Locate the cell with the specified text and output its [x, y] center coordinate. 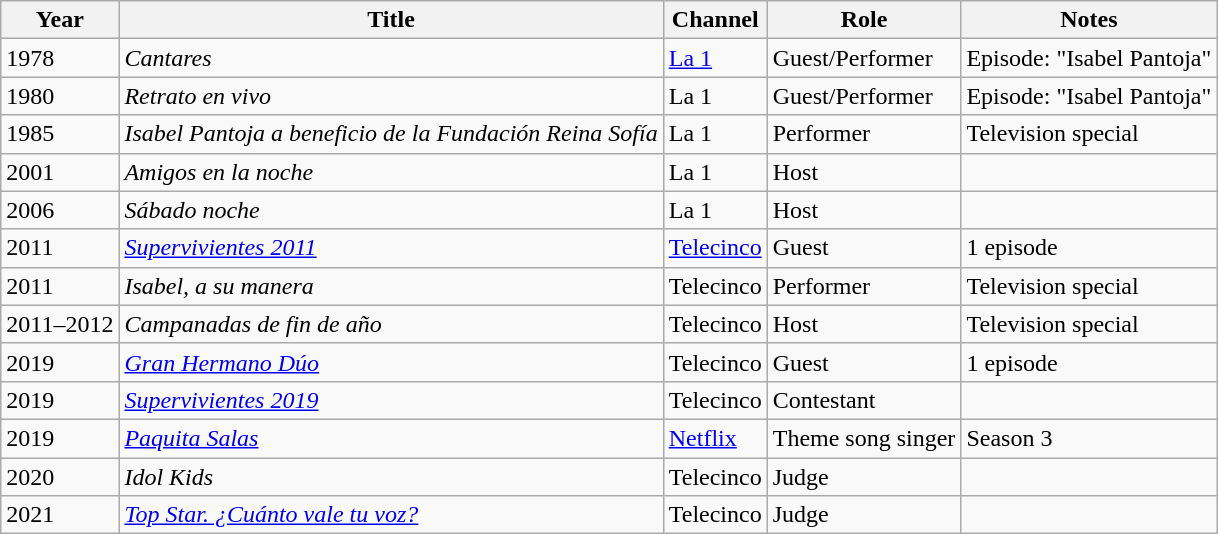
Year [60, 20]
Isabel Pantoja a beneficio de la Fundación Reina Sofía [391, 134]
Netflix [715, 438]
Title [391, 20]
Idol Kids [391, 477]
Sábado noche [391, 210]
1978 [60, 58]
2020 [60, 477]
Cantares [391, 58]
Paquita Salas [391, 438]
Notes [1089, 20]
Channel [715, 20]
Top Star. ¿Cuánto vale tu voz? [391, 515]
Retrato en vivo [391, 96]
Isabel, a su manera [391, 286]
1980 [60, 96]
Supervivientes 2019 [391, 400]
Contestant [864, 400]
Amigos en la noche [391, 172]
Role [864, 20]
Season 3 [1089, 438]
Gran Hermano Dúo [391, 362]
2001 [60, 172]
2011–2012 [60, 324]
Theme song singer [864, 438]
Supervivientes 2011 [391, 248]
2006 [60, 210]
Campanadas de fin de año [391, 324]
2021 [60, 515]
1985 [60, 134]
